Capture the cell that displays the provided text and extract its [X, Y] central coordinate. 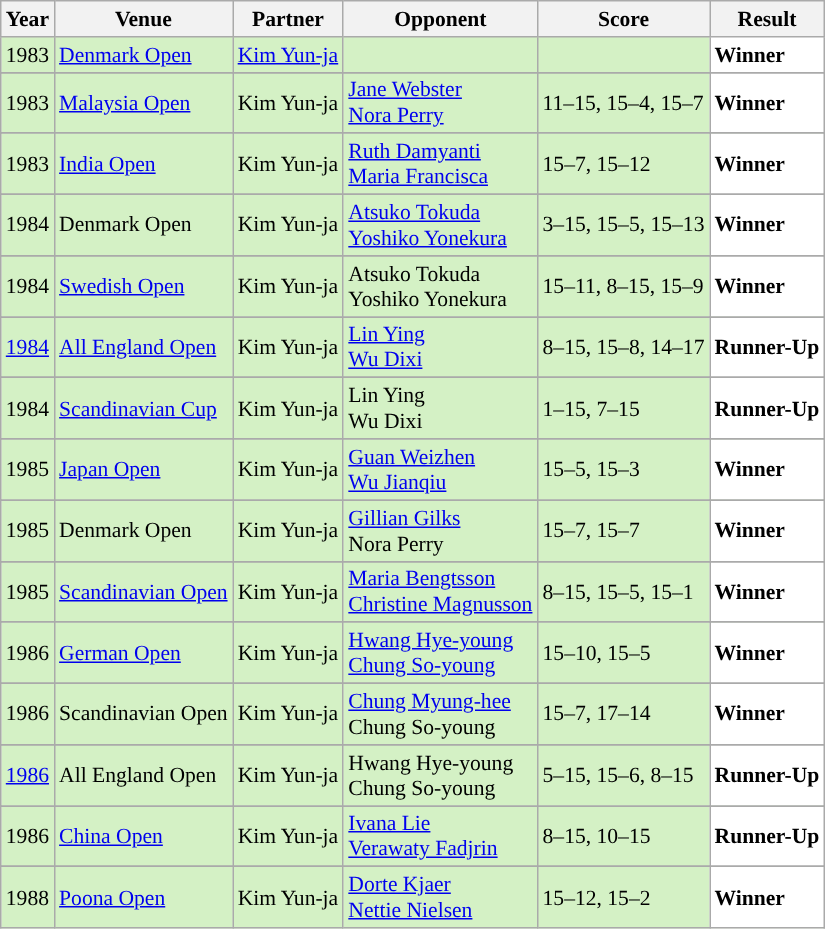
15–7, 15–12 [623, 164]
Japan Open [144, 470]
Dorte Kjaer Nettie Nielsen [440, 898]
Result [768, 19]
15–11, 8–15, 15–9 [623, 286]
Ruth Damyanti Maria Francisca [440, 164]
1988 [28, 898]
Year [28, 19]
Opponent [440, 19]
8–15, 10–15 [623, 836]
1–15, 7–15 [623, 408]
8–15, 15–8, 14–17 [623, 348]
15–7, 17–14 [623, 714]
Swedish Open [144, 286]
Maria Bengtsson Christine Magnusson [440, 592]
Partner [288, 19]
China Open [144, 836]
15–5, 15–3 [623, 470]
Score [623, 19]
15–7, 15–7 [623, 530]
Scandinavian Cup [144, 408]
Ivana Lie Verawaty Fadjrin [440, 836]
Chung Myung-hee Chung So-young [440, 714]
5–15, 15–6, 8–15 [623, 776]
Gillian Gilks Nora Perry [440, 530]
8–15, 15–5, 15–1 [623, 592]
15–10, 15–5 [623, 654]
Venue [144, 19]
Poona Open [144, 898]
Malaysia Open [144, 102]
3–15, 15–5, 15–13 [623, 226]
German Open [144, 654]
Guan Weizhen Wu Jianqiu [440, 470]
15–12, 15–2 [623, 898]
Jane Webster Nora Perry [440, 102]
India Open [144, 164]
11–15, 15–4, 15–7 [623, 102]
